Scan for the cell matching the given text and deliver its (X, Y) coordinate at center. 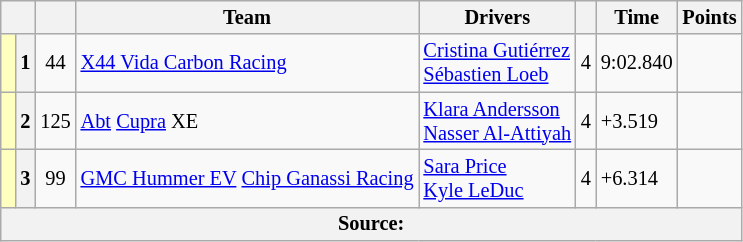
Klara Andersson Nasser Al-Attiyah (496, 121)
Team (248, 17)
Abt Cupra XE (248, 121)
X44 Vida Carbon Racing (248, 63)
Cristina Gutiérrez Sébastien Loeb (496, 63)
Time (637, 17)
+3.519 (637, 121)
1 (26, 63)
Source: (372, 224)
Points (709, 17)
3 (26, 178)
GMC Hummer EV Chip Ganassi Racing (248, 178)
2 (26, 121)
125 (55, 121)
44 (55, 63)
99 (55, 178)
+6.314 (637, 178)
Sara Price Kyle LeDuc (496, 178)
9:02.840 (637, 63)
Drivers (496, 17)
